Pinpoint the cell where the given text exists, returning its [x, y] midpoint coordinate. 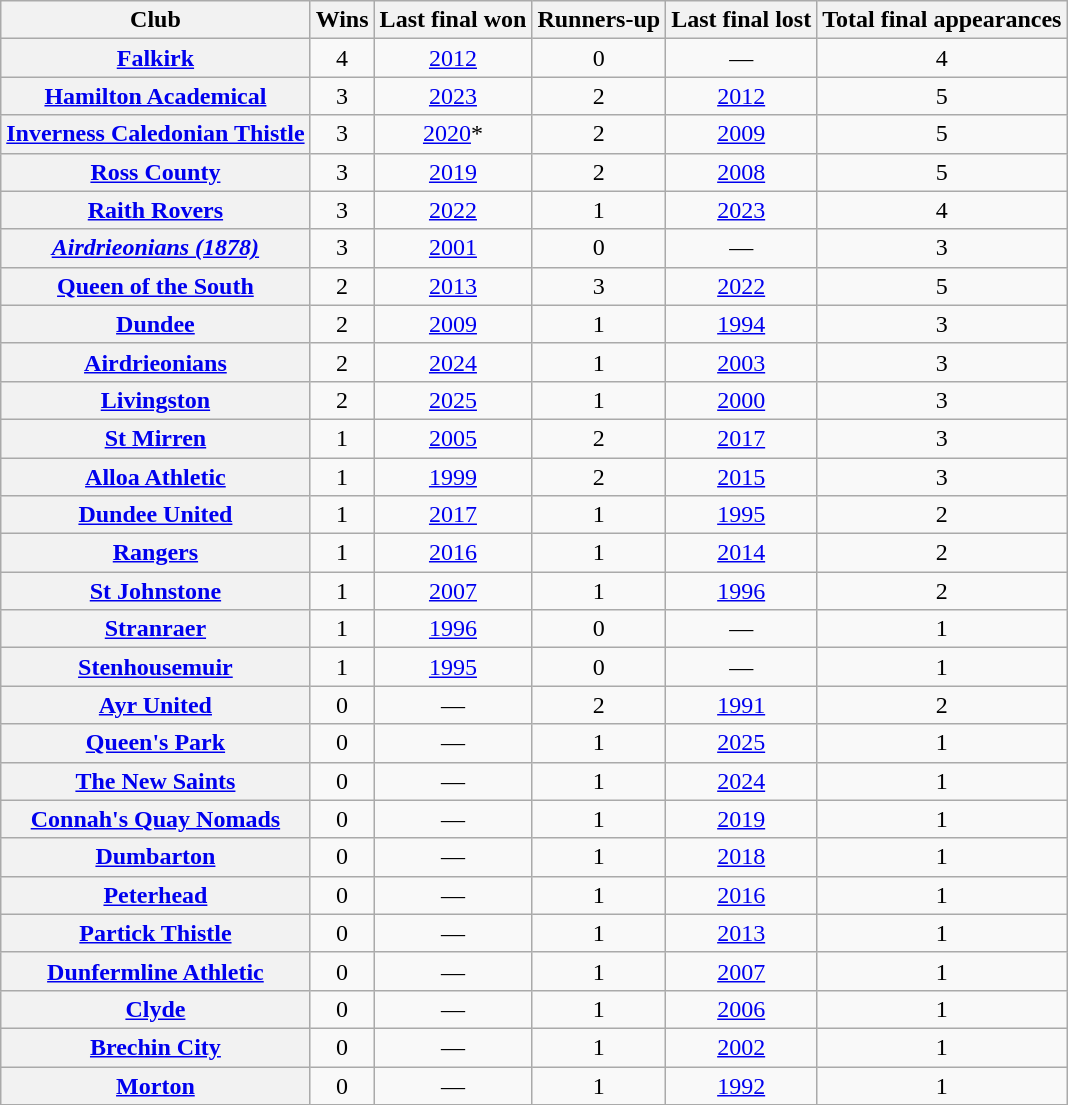
Falkirk [156, 58]
1991 [742, 705]
Last final lost [742, 20]
Inverness Caledonian Thistle [156, 134]
Airdrieonians (1878) [156, 248]
2018 [742, 857]
Brechin City [156, 1047]
Ayr United [156, 705]
Queen of the South [156, 286]
1994 [742, 324]
Dundee [156, 324]
Runners-up [599, 20]
Rangers [156, 553]
St Johnstone [156, 591]
Wins [342, 20]
Club [156, 20]
Raith Rovers [156, 210]
Peterhead [156, 895]
2005 [453, 438]
2006 [742, 1009]
Dumbarton [156, 857]
2020* [453, 134]
Clyde [156, 1009]
Stenhousemuir [156, 667]
Airdrieonians [156, 362]
Connah's Quay Nomads [156, 819]
1999 [453, 477]
Ross County [156, 172]
Alloa Athletic [156, 477]
Morton [156, 1085]
1992 [742, 1085]
Dunfermline Athletic [156, 971]
2002 [742, 1047]
2015 [742, 477]
2008 [742, 172]
Last final won [453, 20]
2014 [742, 553]
Livingston [156, 400]
2000 [742, 400]
Stranraer [156, 629]
Partick Thistle [156, 933]
Dundee United [156, 515]
Queen's Park [156, 743]
Hamilton Academical [156, 96]
2003 [742, 362]
2001 [453, 248]
The New Saints [156, 781]
Total final appearances [942, 20]
St Mirren [156, 438]
